Detect which cell encompasses the target text, then output its (x, y) center coordinate. 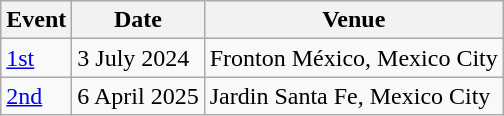
Date (138, 20)
Jardin Santa Fe, Mexico City (354, 96)
1st (36, 58)
Fronton México, Mexico City (354, 58)
3 July 2024 (138, 58)
6 April 2025 (138, 96)
Event (36, 20)
2nd (36, 96)
Venue (354, 20)
